Search for the cell housing the specified text and yield its [X, Y] center coordinate. 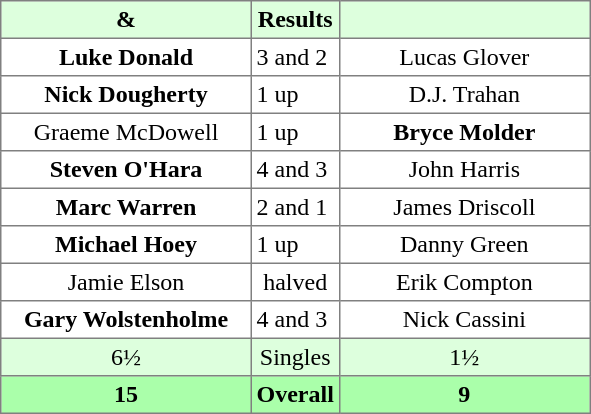
Results [295, 20]
Lucas Glover [464, 57]
Singles [295, 357]
Jamie Elson [126, 282]
Steven O'Hara [126, 170]
Luke Donald [126, 57]
Bryce Molder [464, 132]
15 [126, 395]
Marc Warren [126, 207]
2 and 1 [295, 207]
3 and 2 [295, 57]
D.J. Trahan [464, 95]
Overall [295, 395]
James Driscoll [464, 207]
Nick Cassini [464, 320]
Gary Wolstenholme [126, 320]
halved [295, 282]
1½ [464, 357]
Michael Hoey [126, 245]
& [126, 20]
Nick Dougherty [126, 95]
Erik Compton [464, 282]
9 [464, 395]
John Harris [464, 170]
6½ [126, 357]
Graeme McDowell [126, 132]
Danny Green [464, 245]
